Determine the (X, Y) coordinate at the center of the cell enclosing the given text.  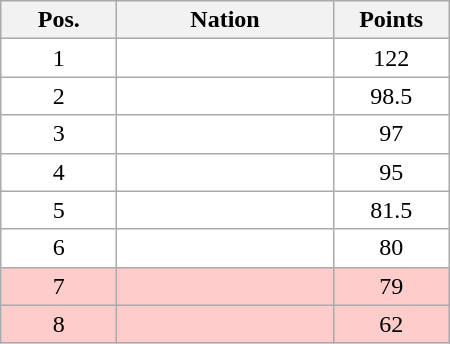
5 (59, 210)
Nation (225, 20)
98.5 (391, 96)
1 (59, 58)
122 (391, 58)
95 (391, 172)
Pos. (59, 20)
80 (391, 248)
62 (391, 324)
4 (59, 172)
81.5 (391, 210)
Points (391, 20)
3 (59, 134)
97 (391, 134)
7 (59, 286)
2 (59, 96)
79 (391, 286)
6 (59, 248)
8 (59, 324)
